Pinpoint the cell where the given text exists, returning its (X, Y) midpoint coordinate. 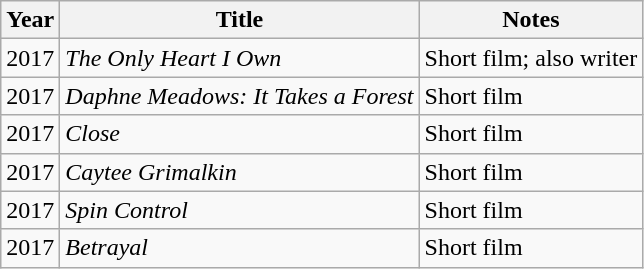
Spin Control (240, 210)
Caytee Grimalkin (240, 172)
Betrayal (240, 248)
Short film; also writer (531, 58)
Daphne Meadows: It Takes a Forest (240, 96)
Year (30, 20)
Title (240, 20)
Close (240, 134)
Notes (531, 20)
The Only Heart I Own (240, 58)
